Locate the cell with the specified text and output its (X, Y) center coordinate. 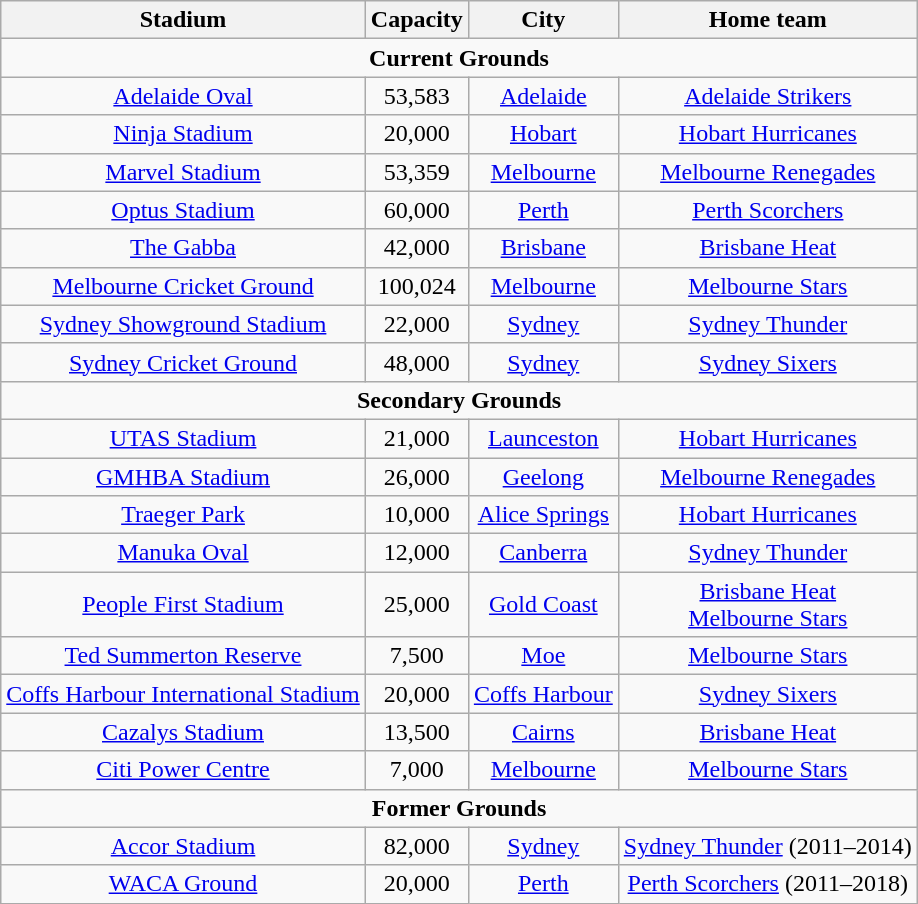
100,024 (416, 286)
Canberra (543, 553)
10,000 (416, 515)
Manuka Oval (184, 553)
Brisbane (543, 248)
Traeger Park (184, 515)
UTAS Stadium (184, 438)
Coffs Harbour (543, 694)
13,500 (416, 732)
Adelaide (543, 96)
Perth Scorchers (2011–2018) (768, 884)
Geelong (543, 477)
Capacity (416, 20)
Brisbane HeatMelbourne Stars (768, 604)
Former Grounds (460, 808)
Adelaide Oval (184, 96)
Adelaide Strikers (768, 96)
26,000 (416, 477)
Optus Stadium (184, 210)
The Gabba (184, 248)
Sydney Thunder (2011–2014) (768, 846)
53,583 (416, 96)
Moe (543, 656)
WACA Ground (184, 884)
Accor Stadium (184, 846)
Stadium (184, 20)
City (543, 20)
GMHBA Stadium (184, 477)
Cazalys Stadium (184, 732)
21,000 (416, 438)
Marvel Stadium (184, 172)
48,000 (416, 362)
12,000 (416, 553)
Sydney Cricket Ground (184, 362)
7,000 (416, 770)
25,000 (416, 604)
Secondary Grounds (460, 400)
Ted Summerton Reserve (184, 656)
53,359 (416, 172)
22,000 (416, 324)
Launceston (543, 438)
60,000 (416, 210)
Melbourne Cricket Ground (184, 286)
42,000 (416, 248)
Alice Springs (543, 515)
Current Grounds (460, 58)
Ninja Stadium (184, 134)
Gold Coast (543, 604)
Sydney Showground Stadium (184, 324)
Coffs Harbour International Stadium (184, 694)
7,500 (416, 656)
Citi Power Centre (184, 770)
Hobart (543, 134)
Perth Scorchers (768, 210)
Home team (768, 20)
People First Stadium (184, 604)
Cairns (543, 732)
82,000 (416, 846)
